Find where the given text appears and provide that cell's center as [x, y] coordinate. 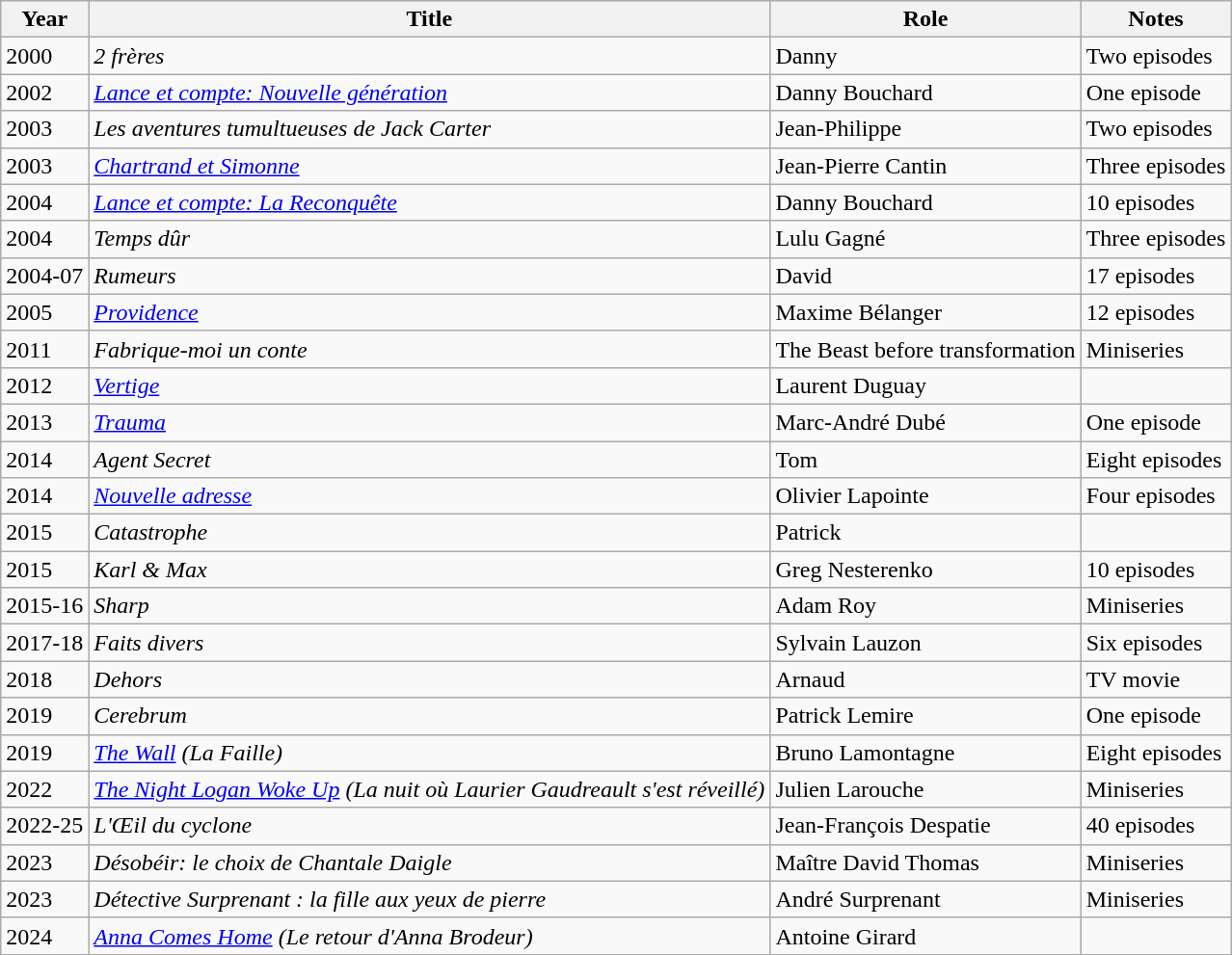
Marc-André Dubé [925, 422]
Jean-Philippe [925, 129]
Julien Larouche [925, 789]
2004-07 [44, 276]
17 episodes [1156, 276]
Dehors [430, 679]
Patrick [925, 533]
Danny [925, 56]
Role [925, 19]
2022-25 [44, 826]
Lance et compte: La Reconquête [430, 202]
Nouvelle adresse [430, 496]
TV movie [1156, 679]
2005 [44, 312]
Rumeurs [430, 276]
2013 [44, 422]
Jean-François Despatie [925, 826]
40 episodes [1156, 826]
12 episodes [1156, 312]
Maître David Thomas [925, 862]
Adam Roy [925, 606]
Karl & Max [430, 570]
Six episodes [1156, 643]
2012 [44, 385]
André Surprenant [925, 899]
Catastrophe [430, 533]
Jean-Pierre Cantin [925, 166]
Les aventures tumultueuses de Jack Carter [430, 129]
Title [430, 19]
Détective Surprenant : la fille aux yeux de pierre [430, 899]
Faits divers [430, 643]
Arnaud [925, 679]
The Night Logan Woke Up (La nuit où Laurier Gaudreault s'est réveillé) [430, 789]
2022 [44, 789]
Sylvain Lauzon [925, 643]
2011 [44, 349]
Trauma [430, 422]
Olivier Lapointe [925, 496]
Greg Nesterenko [925, 570]
Chartrand et Simonne [430, 166]
Agent Secret [430, 460]
Vertige [430, 385]
2002 [44, 93]
2015-16 [44, 606]
2018 [44, 679]
Temps dûr [430, 239]
Four episodes [1156, 496]
Fabrique-moi un conte [430, 349]
David [925, 276]
Notes [1156, 19]
L'Œil du cyclone [430, 826]
Maxime Bélanger [925, 312]
Tom [925, 460]
The Beast before transformation [925, 349]
Year [44, 19]
2024 [44, 936]
Bruno Lamontagne [925, 753]
Patrick Lemire [925, 716]
2 frères [430, 56]
Anna Comes Home (Le retour d'Anna Brodeur) [430, 936]
2000 [44, 56]
Lance et compte: Nouvelle génération [430, 93]
2017-18 [44, 643]
The Wall (La Faille) [430, 753]
Providence [430, 312]
Sharp [430, 606]
Désobéir: le choix de Chantale Daigle [430, 862]
Laurent Duguay [925, 385]
Lulu Gagné [925, 239]
Antoine Girard [925, 936]
Cerebrum [430, 716]
